Locate the cell with the specified text and output its (x, y) center coordinate. 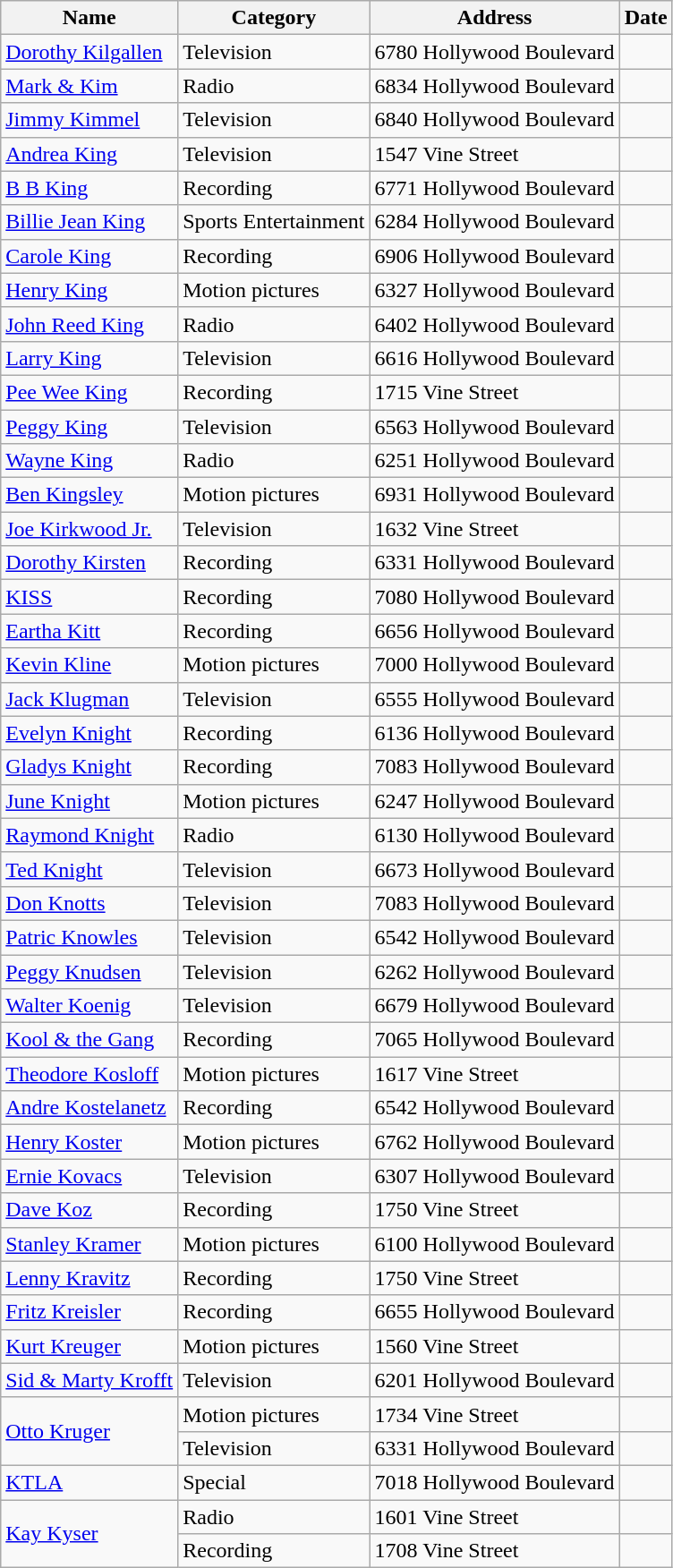
Joe Kirkwood Jr. (89, 529)
Billie Jean King (89, 222)
7065 Hollywood Boulevard (494, 1040)
Theodore Kosloff (89, 1074)
Pee Wee King (89, 392)
B B King (89, 188)
Kay Kyser (89, 1534)
Jimmy Kimmel (89, 120)
6616 Hollywood Boulevard (494, 358)
Sid & Marty Krofft (89, 1380)
Date (646, 18)
Dorothy Kilgallen (89, 52)
1632 Vine Street (494, 529)
6762 Hollywood Boulevard (494, 1142)
Andre Kostelanetz (89, 1108)
1560 Vine Street (494, 1346)
Kool & the Gang (89, 1040)
Mark & Kim (89, 86)
Address (494, 18)
Category (274, 18)
6284 Hollywood Boulevard (494, 222)
7000 Hollywood Boulevard (494, 665)
Special (274, 1482)
Walter Koenig (89, 1006)
KISS (89, 597)
1601 Vine Street (494, 1517)
Name (89, 18)
Raymond Knight (89, 835)
John Reed King (89, 324)
6402 Hollywood Boulevard (494, 324)
Eartha Kitt (89, 631)
Ted Knight (89, 869)
Ernie Kovacs (89, 1176)
1617 Vine Street (494, 1074)
6307 Hollywood Boulevard (494, 1176)
Dave Koz (89, 1210)
June Knight (89, 801)
Dorothy Kirsten (89, 563)
Patric Knowles (89, 937)
6251 Hollywood Boulevard (494, 461)
Otto Kruger (89, 1431)
6834 Hollywood Boulevard (494, 86)
Andrea King (89, 154)
6673 Hollywood Boulevard (494, 869)
Evelyn Knight (89, 733)
Carole King (89, 256)
6656 Hollywood Boulevard (494, 631)
Henry Koster (89, 1142)
7018 Hollywood Boulevard (494, 1482)
Henry King (89, 290)
6100 Hollywood Boulevard (494, 1244)
6563 Hollywood Boulevard (494, 427)
Larry King (89, 358)
6262 Hollywood Boulevard (494, 971)
Fritz Kreisler (89, 1312)
6201 Hollywood Boulevard (494, 1380)
1734 Vine Street (494, 1414)
6555 Hollywood Boulevard (494, 699)
1715 Vine Street (494, 392)
1547 Vine Street (494, 154)
6840 Hollywood Boulevard (494, 120)
6655 Hollywood Boulevard (494, 1312)
Don Knotts (89, 903)
6327 Hollywood Boulevard (494, 290)
1708 Vine Street (494, 1551)
Gladys Knight (89, 767)
6130 Hollywood Boulevard (494, 835)
Wayne King (89, 461)
6906 Hollywood Boulevard (494, 256)
Jack Klugman (89, 699)
6136 Hollywood Boulevard (494, 733)
Stanley Kramer (89, 1244)
6771 Hollywood Boulevard (494, 188)
Ben Kingsley (89, 495)
Peggy Knudsen (89, 971)
Peggy King (89, 427)
Kevin Kline (89, 665)
Lenny Kravitz (89, 1278)
6247 Hollywood Boulevard (494, 801)
Kurt Kreuger (89, 1346)
6679 Hollywood Boulevard (494, 1006)
KTLA (89, 1482)
6931 Hollywood Boulevard (494, 495)
Sports Entertainment (274, 222)
6780 Hollywood Boulevard (494, 52)
7080 Hollywood Boulevard (494, 597)
